For the text-containing cell, return its midpoint in [X, Y] coordinate format. 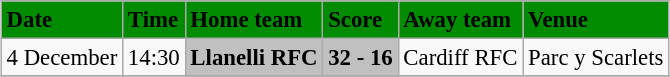
14:30 [154, 57]
Time [154, 20]
Venue [596, 20]
Score [360, 20]
Away team [460, 20]
Date [62, 20]
Home team [254, 20]
4 December [62, 57]
32 - 16 [360, 57]
Parc y Scarlets [596, 57]
Llanelli RFC [254, 57]
Cardiff RFC [460, 57]
